Return (x, y) of the center of cell containing provided text 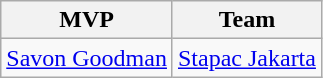
Savon Goodman (87, 58)
Team (246, 20)
MVP (87, 20)
Stapac Jakarta (246, 58)
